Return the (X, Y) coordinate for the center point of the cell that contains the specified text.  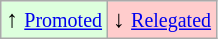
↑ Promoted (54, 20)
↓ Relegated (162, 20)
